Capture the cell that displays the provided text and extract its [x, y] central coordinate. 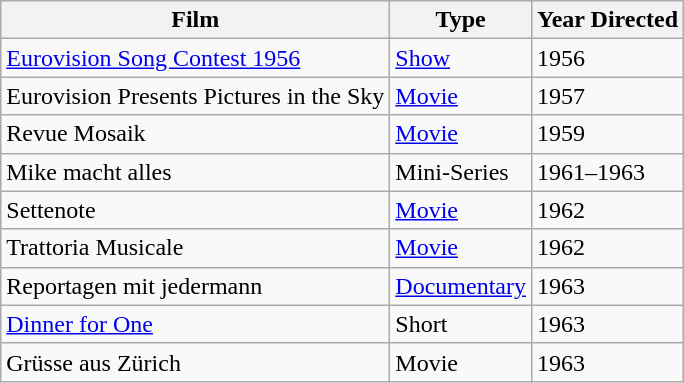
1959 [607, 134]
Dinner for One [196, 324]
Revue Mosaik [196, 134]
Show [461, 58]
Documentary [461, 286]
1957 [607, 96]
Year Directed [607, 20]
Reportagen mit jedermann [196, 286]
Mike macht alles [196, 172]
Eurovision Song Contest 1956 [196, 58]
Type [461, 20]
Eurovision Presents Pictures in the Sky [196, 96]
Trattoria Musicale [196, 248]
Settenote [196, 210]
1956 [607, 58]
Mini-Series [461, 172]
Grüsse aus Zürich [196, 362]
Short [461, 324]
1961–1963 [607, 172]
Film [196, 20]
